Capture the cell that displays the provided text and extract its [X, Y] central coordinate. 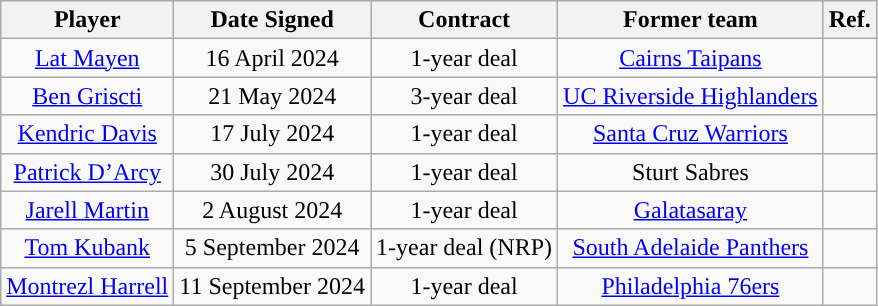
Cairns Taipans [691, 58]
Galatasaray [691, 210]
Kendric Davis [88, 134]
Sturt Sabres [691, 172]
17 July 2024 [272, 134]
Player [88, 20]
Contract [464, 20]
11 September 2024 [272, 286]
5 September 2024 [272, 248]
3-year deal [464, 96]
Ben Griscti [88, 96]
Philadelphia 76ers [691, 286]
Lat Mayen [88, 58]
2 August 2024 [272, 210]
Santa Cruz Warriors [691, 134]
Montrezl Harrell [88, 286]
Tom Kubank [88, 248]
Date Signed [272, 20]
Patrick D’Arcy [88, 172]
Ref. [850, 20]
UC Riverside Highlanders [691, 96]
16 April 2024 [272, 58]
30 July 2024 [272, 172]
1-year deal (NRP) [464, 248]
Jarell Martin [88, 210]
South Adelaide Panthers [691, 248]
21 May 2024 [272, 96]
Former team [691, 20]
